Detect which cell encompasses the target text, then output its [X, Y] center coordinate. 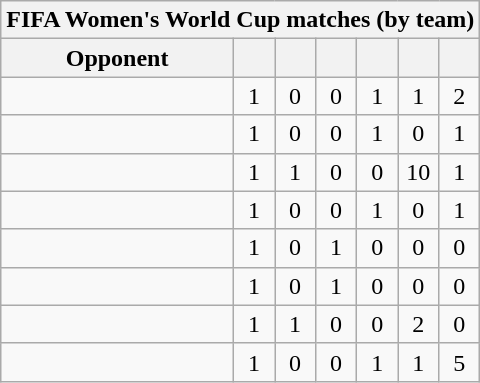
FIFA Women's World Cup matches (by team) [240, 20]
10 [418, 172]
5 [460, 362]
Opponent [118, 58]
